Provide the (X, Y) coordinate of the cell's center where the given text is located.  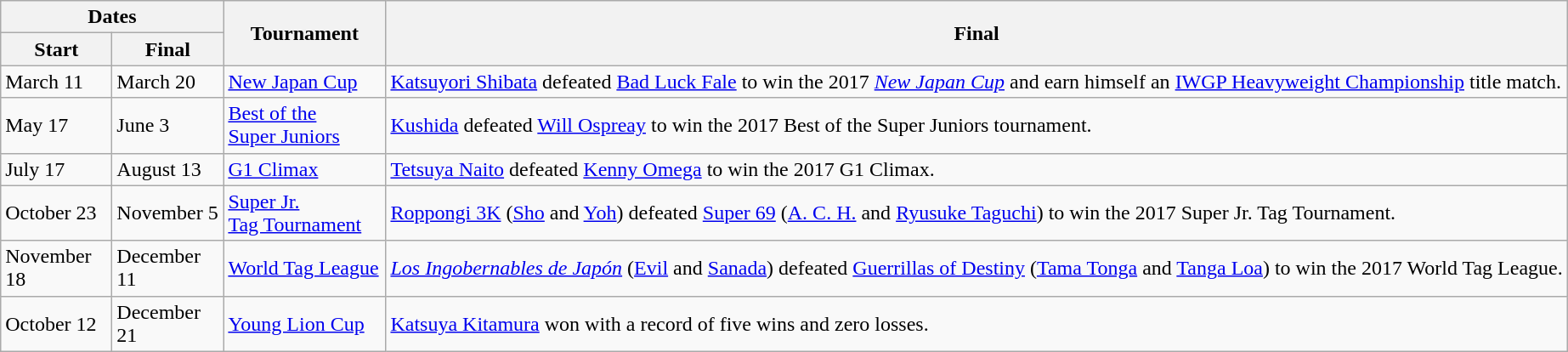
June 3 (168, 126)
November 18 (56, 269)
Super Jr.Tag Tournament (304, 213)
G1 Climax (304, 169)
March 20 (168, 82)
Kushida defeated Will Ospreay to win the 2017 Best of the Super Juniors tournament. (976, 126)
Katsuyori Shibata defeated Bad Luck Fale to win the 2017 New Japan Cup and earn himself an IWGP Heavyweight Championship title match. (976, 82)
Dates (112, 17)
December 21 (168, 323)
Young Lion Cup (304, 323)
Best of theSuper Juniors (304, 126)
November 5 (168, 213)
Roppongi 3K (Sho and Yoh) defeated Super 69 (A. C. H. and Ryusuke Taguchi) to win the 2017 Super Jr. Tag Tournament. (976, 213)
July 17 (56, 169)
December 11 (168, 269)
Los Ingobernables de Japón (Evil and Sanada) defeated Guerrillas of Destiny (Tama Tonga and Tanga Loa) to win the 2017 World Tag League. (976, 269)
October 12 (56, 323)
Katsuya Kitamura won with a record of five wins and zero losses. (976, 323)
Tetsuya Naito defeated Kenny Omega to win the 2017 G1 Climax. (976, 169)
World Tag League (304, 269)
Tournament (304, 33)
October 23 (56, 213)
New Japan Cup (304, 82)
August 13 (168, 169)
May 17 (56, 126)
March 11 (56, 82)
Start (56, 49)
